Determine the [X, Y] coordinate at the center of the cell enclosing the given text.  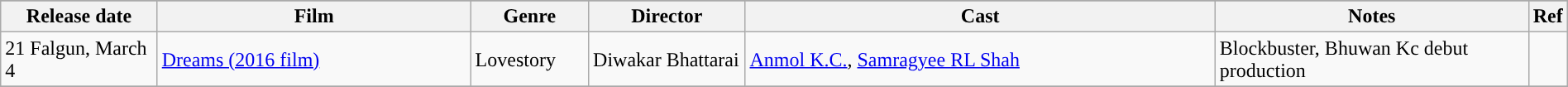
Cast [980, 17]
21 Falgun, March 4 [79, 60]
Director [667, 17]
Anmol K.C., Samragyee RL Shah [980, 60]
Lovestory [529, 60]
Ref [1548, 17]
Blockbuster, Bhuwan Kc debut production [1371, 60]
Dreams (2016 film) [314, 60]
Release date [79, 17]
Genre [529, 17]
Film [314, 17]
Diwakar Bhattarai [667, 60]
Notes [1371, 17]
